Pinpoint the cell where the given text exists, returning its [X, Y] midpoint coordinate. 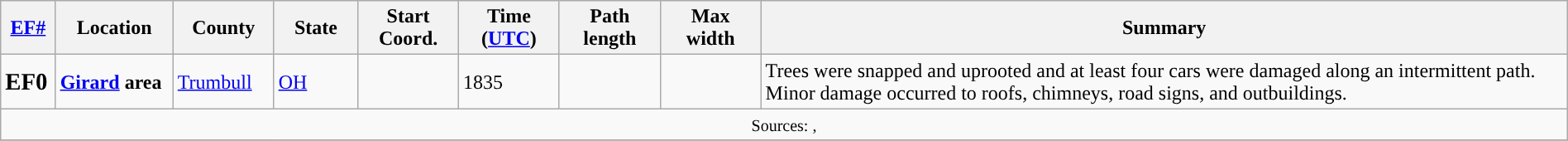
Sources: , [784, 124]
Trumbull [223, 81]
EF0 [28, 81]
Path length [610, 28]
Girard area [114, 81]
EF# [28, 28]
Summary [1164, 28]
County [223, 28]
Start Coord. [409, 28]
OH [316, 81]
1835 [509, 81]
Max width [710, 28]
Location [114, 28]
Time (UTC) [509, 28]
State [316, 28]
